Pinpoint the cell where the given text exists, returning its [X, Y] midpoint coordinate. 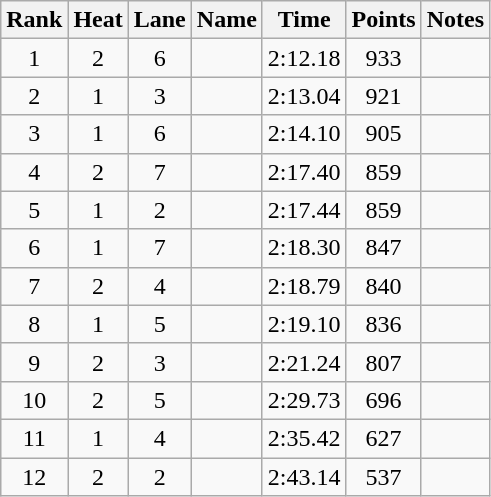
627 [384, 438]
905 [384, 134]
10 [34, 400]
933 [384, 58]
2:12.18 [304, 58]
9 [34, 362]
Name [226, 20]
Notes [455, 20]
Time [304, 20]
2:14.10 [304, 134]
836 [384, 324]
2:43.14 [304, 477]
2:18.30 [304, 248]
Rank [34, 20]
2:19.10 [304, 324]
Heat [98, 20]
12 [34, 477]
8 [34, 324]
Points [384, 20]
2:17.44 [304, 210]
2:17.40 [304, 172]
2:13.04 [304, 96]
Lane [160, 20]
840 [384, 286]
2:35.42 [304, 438]
696 [384, 400]
2:18.79 [304, 286]
807 [384, 362]
2:29.73 [304, 400]
11 [34, 438]
2:21.24 [304, 362]
921 [384, 96]
537 [384, 477]
847 [384, 248]
